From the cell containing the given text, extract its center point as [X, Y] coordinate. 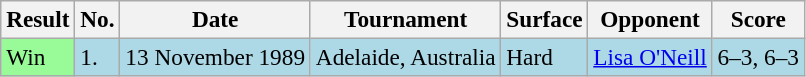
Opponent [650, 19]
No. [98, 19]
Hard [544, 57]
13 November 1989 [215, 57]
Tournament [405, 19]
Date [215, 19]
1. [98, 57]
Lisa O'Neill [650, 57]
Score [758, 19]
Win [38, 57]
Surface [544, 19]
6–3, 6–3 [758, 57]
Adelaide, Australia [405, 57]
Result [38, 19]
